Return the (X, Y) coordinate for the center point of the cell that contains the specified text.  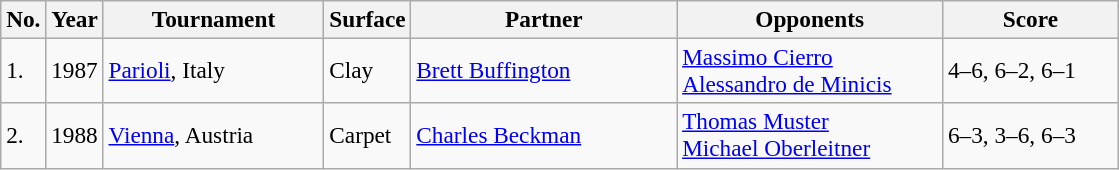
Brett Buffington (544, 70)
No. (24, 19)
1988 (74, 136)
Surface (368, 19)
Thomas Muster Michael Oberleitner (810, 136)
1987 (74, 70)
Tournament (214, 19)
6–3, 3–6, 6–3 (1031, 136)
4–6, 6–2, 6–1 (1031, 70)
Year (74, 19)
Vienna, Austria (214, 136)
Opponents (810, 19)
Massimo Cierro Alessandro de Minicis (810, 70)
1. (24, 70)
Clay (368, 70)
Score (1031, 19)
Partner (544, 19)
Charles Beckman (544, 136)
Carpet (368, 136)
2. (24, 136)
Parioli, Italy (214, 70)
